Identify which cell holds the provided text, then report its [X, Y] central coordinate. 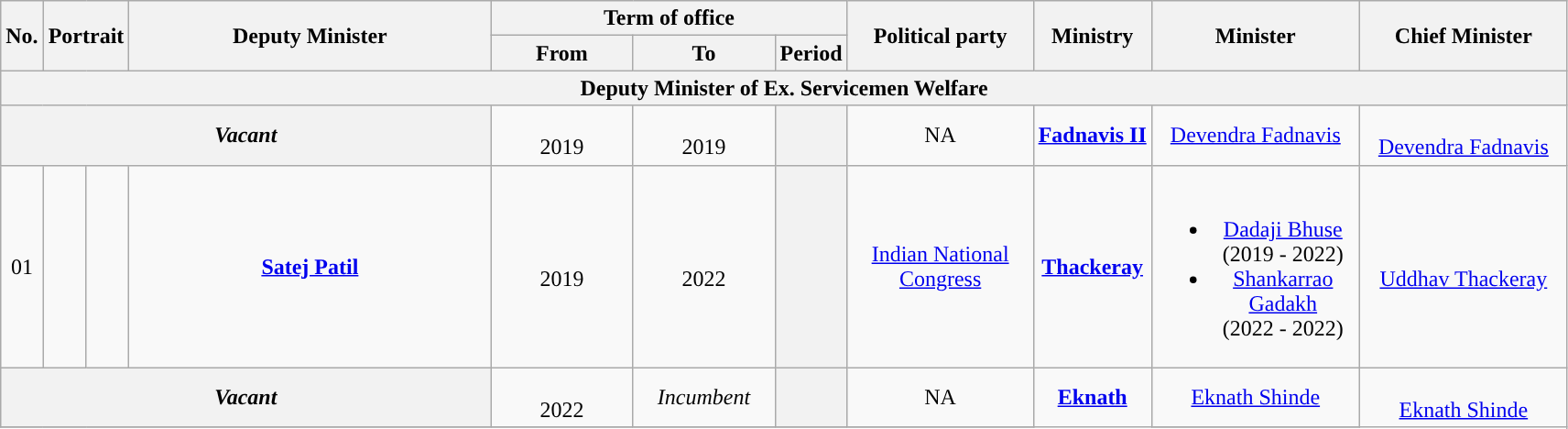
Eknath [1092, 398]
From [562, 53]
Political party [940, 36]
Deputy Minister [310, 36]
Term of office [669, 18]
Uddhav Thackeray [1464, 266]
Dadaji Bhuse(2019 - 2022)Shankarrao Gadakh(2022 - 2022) [1255, 266]
No. [22, 36]
To [703, 53]
Satej Patil [310, 266]
Deputy Minister of Ex. Servicemen Welfare [784, 88]
Chief Minister [1464, 36]
Indian National Congress [940, 266]
Fadnavis II [1092, 136]
Incumbent [703, 398]
Period [811, 53]
Minister [1255, 36]
Ministry [1092, 36]
Portrait [86, 36]
Thackeray [1092, 266]
01 [22, 266]
